Detect which cell encompasses the target text, then output its [X, Y] center coordinate. 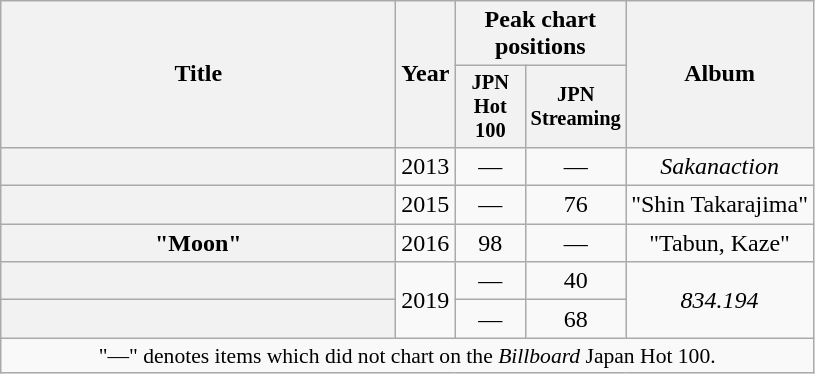
Sakanaction [720, 166]
JPNHot 100 [490, 107]
834.194 [720, 300]
"—" denotes items which did not chart on the Billboard Japan Hot 100. [408, 356]
Album [720, 74]
2013 [426, 166]
"Moon" [198, 243]
"Tabun, Kaze" [720, 243]
2015 [426, 205]
40 [576, 281]
Year [426, 74]
76 [576, 205]
"Shin Takarajima" [720, 205]
Title [198, 74]
2016 [426, 243]
2019 [426, 300]
68 [576, 319]
JPNStreaming [576, 107]
Peak chart positions [540, 34]
98 [490, 243]
